Return the (x, y) coordinate for the center point of the cell that contains the specified text.  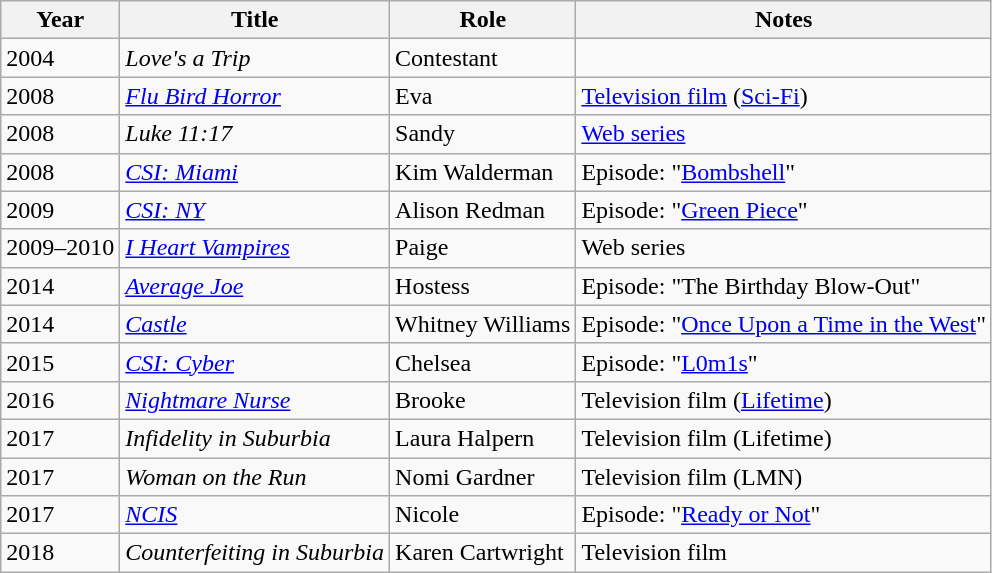
2004 (60, 58)
Average Joe (255, 286)
Episode: "Bombshell" (784, 172)
Sandy (483, 134)
CSI: Cyber (255, 362)
Episode: "Once Upon a Time in the West" (784, 324)
Episode: "Green Piece" (784, 210)
Eva (483, 96)
Karen Cartwright (483, 553)
Role (483, 20)
I Heart Vampires (255, 248)
Love's a Trip (255, 58)
Flu Bird Horror (255, 96)
Alison Redman (483, 210)
Year (60, 20)
2016 (60, 400)
Laura Halpern (483, 438)
Castle (255, 324)
Counterfeiting in Suburbia (255, 553)
2015 (60, 362)
Television film (LMN) (784, 477)
Brooke (483, 400)
Nomi Gardner (483, 477)
Television film (Sci-Fi) (784, 96)
Title (255, 20)
Kim Walderman (483, 172)
Contestant (483, 58)
Episode: "The Birthday Blow-Out" (784, 286)
2009 (60, 210)
Hostess (483, 286)
Luke 11:17 (255, 134)
Television film (784, 553)
Infidelity in Suburbia (255, 438)
Paige (483, 248)
Episode: "Ready or Not" (784, 515)
Nicole (483, 515)
Nightmare Nurse (255, 400)
Chelsea (483, 362)
NCIS (255, 515)
Episode: "L0m1s" (784, 362)
Woman on the Run (255, 477)
CSI: NY (255, 210)
2018 (60, 553)
CSI: Miami (255, 172)
2009–2010 (60, 248)
Notes (784, 20)
Whitney Williams (483, 324)
